Search for the cell housing the specified text and yield its [X, Y] center coordinate. 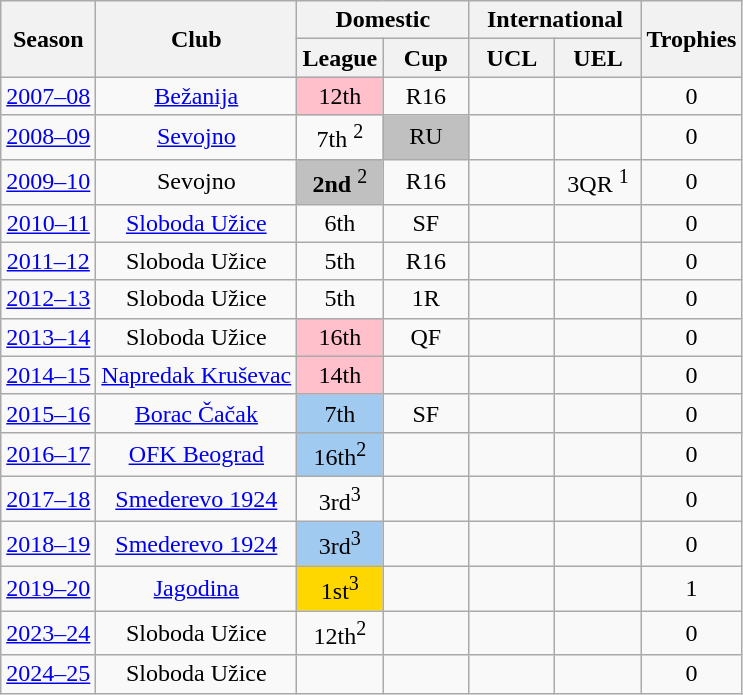
League [340, 58]
12th2 [340, 634]
2024–25 [48, 674]
14th [340, 375]
2011–12 [48, 261]
QF [426, 337]
2016–17 [48, 454]
1 [692, 588]
2012–13 [48, 299]
2010–11 [48, 223]
Bežanija [196, 96]
2nd 2 [340, 182]
UCL [512, 58]
2013–14 [48, 337]
12th [340, 96]
6th [340, 223]
3QR 1 [598, 182]
7th 2 [340, 138]
1st3 [340, 588]
7th [340, 413]
2017–18 [48, 500]
2015–16 [48, 413]
Club [196, 39]
Borac Čačak [196, 413]
UEL [598, 58]
Trophies [692, 39]
2014–15 [48, 375]
16th [340, 337]
2009–10 [48, 182]
2019–20 [48, 588]
Season [48, 39]
1R [426, 299]
Napredak Kruševac [196, 375]
Jagodina [196, 588]
2008–09 [48, 138]
Domestic [383, 20]
International [555, 20]
2023–24 [48, 634]
2007–08 [48, 96]
OFK Beograd [196, 454]
RU [426, 138]
Cup [426, 58]
16th2 [340, 454]
2018–19 [48, 544]
